Extract the [x, y] coordinate from the center of the cell holding the provided text.  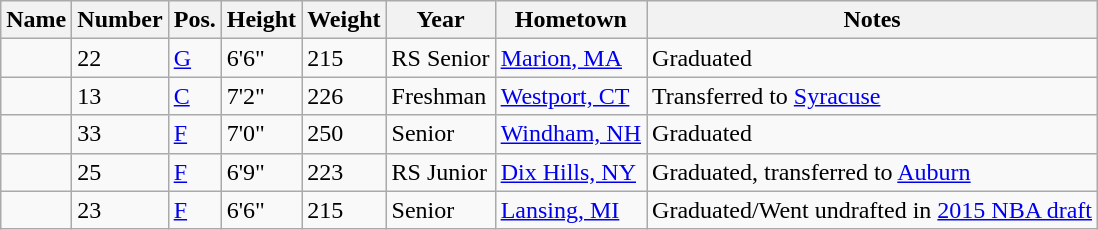
Windham, NH [570, 134]
223 [344, 172]
Number [120, 20]
Westport, CT [570, 96]
Dix Hills, NY [570, 172]
6'9" [261, 172]
7'2" [261, 96]
Graduated, transferred to Auburn [872, 172]
226 [344, 96]
Transferred to Syracuse [872, 96]
Marion, MA [570, 58]
Year [440, 20]
Lansing, MI [570, 210]
RS Junior [440, 172]
C [194, 96]
33 [120, 134]
Notes [872, 20]
Height [261, 20]
23 [120, 210]
22 [120, 58]
Weight [344, 20]
7'0" [261, 134]
G [194, 58]
Hometown [570, 20]
13 [120, 96]
Pos. [194, 20]
Name [36, 20]
RS Senior [440, 58]
Freshman [440, 96]
Graduated/Went undrafted in 2015 NBA draft [872, 210]
25 [120, 172]
250 [344, 134]
